Provide the [x, y] coordinate of the cell's center where the given text is located.  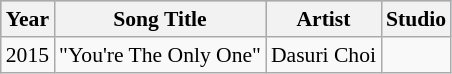
Song Title [160, 19]
Studio [416, 19]
2015 [28, 55]
Artist [324, 19]
Dasuri Choi [324, 55]
Year [28, 19]
"You're The Only One" [160, 55]
